Identify which cell holds the provided text, then report its (x, y) central coordinate. 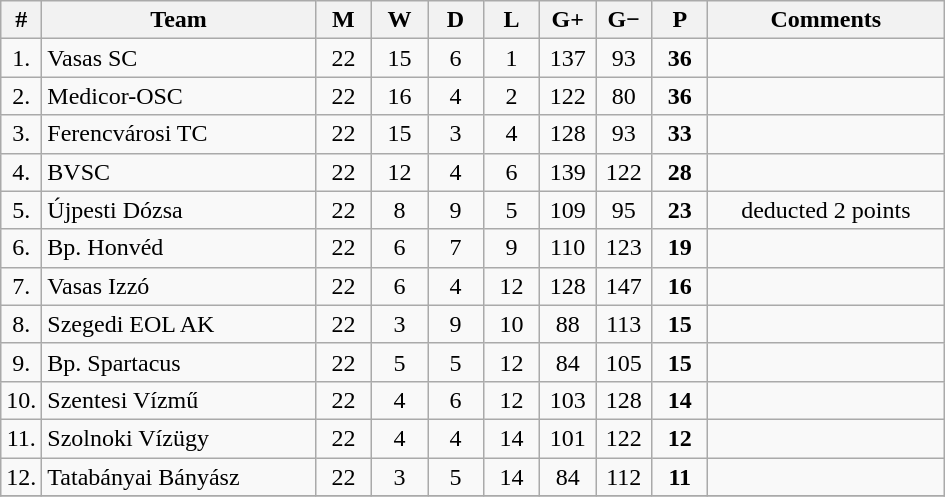
147 (624, 286)
W (399, 20)
95 (624, 210)
28 (680, 172)
2 (512, 96)
Vasas Izzó (179, 286)
Újpesti Dózsa (179, 210)
10. (22, 400)
Tatabányai Bányász (179, 477)
123 (624, 248)
105 (624, 362)
7. (22, 286)
139 (568, 172)
9. (22, 362)
D (456, 20)
8. (22, 324)
137 (568, 58)
Medicor-OSC (179, 96)
10 (512, 324)
Comments (826, 20)
11. (22, 438)
80 (624, 96)
11 (680, 477)
1. (22, 58)
8 (399, 210)
Bp. Spartacus (179, 362)
M (343, 20)
G+ (568, 20)
L (512, 20)
Szolnoki Vízügy (179, 438)
23 (680, 210)
deducted 2 points (826, 210)
113 (624, 324)
109 (568, 210)
Szentesi Vízmű (179, 400)
103 (568, 400)
88 (568, 324)
2. (22, 96)
101 (568, 438)
Vasas SC (179, 58)
6. (22, 248)
P (680, 20)
# (22, 20)
Ferencvárosi TC (179, 134)
5. (22, 210)
1 (512, 58)
12. (22, 477)
G− (624, 20)
Bp. Honvéd (179, 248)
4. (22, 172)
33 (680, 134)
Szegedi EOL AK (179, 324)
BVSC (179, 172)
110 (568, 248)
3. (22, 134)
112 (624, 477)
19 (680, 248)
7 (456, 248)
Team (179, 20)
